Locate the cell with the specified text and output its [X, Y] center coordinate. 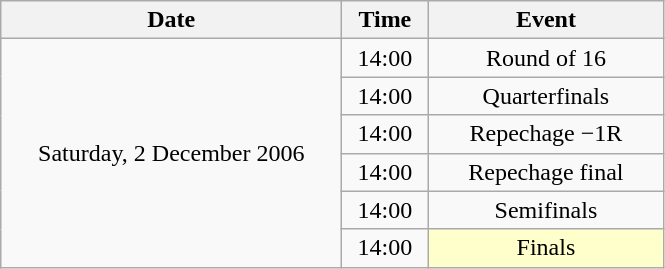
Quarterfinals [546, 96]
Repechage final [546, 172]
Repechage −1R [546, 134]
Finals [546, 248]
Time [385, 20]
Semifinals [546, 210]
Date [172, 20]
Round of 16 [546, 58]
Event [546, 20]
Saturday, 2 December 2006 [172, 153]
